Capture the cell that displays the provided text and extract its (x, y) central coordinate. 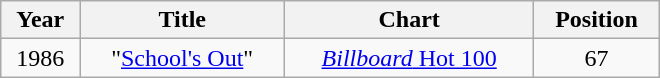
Year (40, 20)
Title (182, 20)
1986 (40, 58)
Billboard Hot 100 (410, 58)
Chart (410, 20)
67 (597, 58)
Position (597, 20)
"School's Out" (182, 58)
